Output the (X, Y) coordinate of the center of the cell containing the given text.  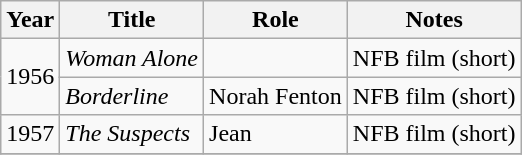
Year (30, 20)
Notes (434, 20)
Jean (276, 134)
Role (276, 20)
1956 (30, 77)
The Suspects (132, 134)
Woman Alone (132, 58)
Borderline (132, 96)
1957 (30, 134)
Norah Fenton (276, 96)
Title (132, 20)
